Locate the cell with the specified text and output its (X, Y) center coordinate. 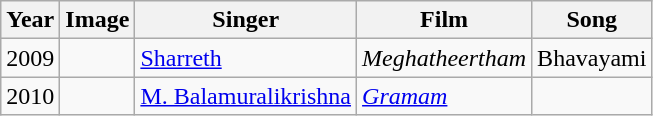
2009 (30, 58)
2010 (30, 96)
Singer (246, 20)
Year (30, 20)
Sharreth (246, 58)
M. Balamuralikrishna (246, 96)
Gramam (444, 96)
Meghatheertham (444, 58)
Film (444, 20)
Song (592, 20)
Bhavayami (592, 58)
Image (98, 20)
